Return (X, Y) of the center of cell containing provided text 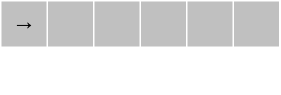
→ (24, 24)
